Pinpoint the cell where the given text exists, returning its (X, Y) midpoint coordinate. 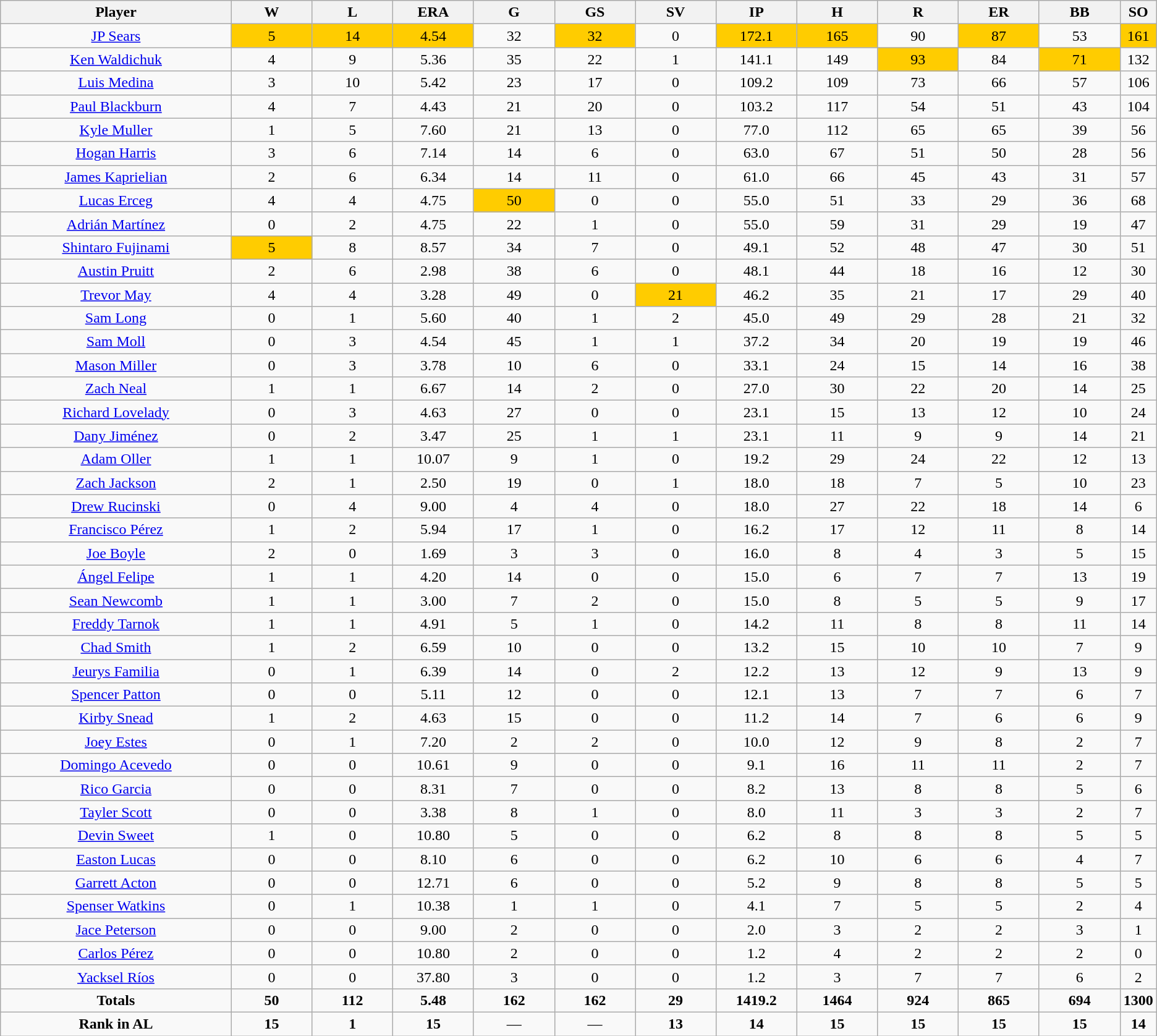
Richard Lovelady (116, 412)
7.20 (434, 742)
141.1 (756, 59)
172.1 (756, 36)
4.43 (434, 106)
Jace Peterson (116, 930)
Trevor May (116, 295)
45.0 (756, 318)
87 (999, 36)
52 (837, 247)
14.2 (756, 624)
ERA (434, 12)
Totals (116, 1000)
4.20 (434, 577)
8.31 (434, 789)
12.2 (756, 671)
10.07 (434, 459)
Zach Jackson (116, 483)
46 (1138, 342)
4.1 (756, 906)
6.34 (434, 177)
Spencer Patton (116, 695)
Kirby Snead (116, 718)
44 (837, 271)
132 (1138, 59)
53 (1079, 36)
104 (1138, 106)
149 (837, 59)
IP (756, 12)
5.36 (434, 59)
11.2 (756, 718)
37.2 (756, 342)
13.2 (756, 647)
12.1 (756, 695)
71 (1079, 59)
165 (837, 36)
33 (918, 200)
GS (595, 12)
59 (837, 224)
Kyle Muller (116, 130)
7.14 (434, 153)
Dany Jiménez (116, 436)
5.60 (434, 318)
46.2 (756, 295)
Rank in AL (116, 1024)
5.94 (434, 530)
77.0 (756, 130)
27.0 (756, 389)
48 (918, 247)
3.00 (434, 600)
G (514, 12)
Carlos Pérez (116, 953)
H (837, 12)
Domingo Acevedo (116, 765)
Hogan Harris (116, 153)
BB (1079, 12)
Francisco Pérez (116, 530)
SV (676, 12)
694 (1079, 1000)
10.0 (756, 742)
8.10 (434, 859)
W (272, 12)
1419.2 (756, 1000)
93 (918, 59)
48.1 (756, 271)
Adam Oller (116, 459)
Sam Long (116, 318)
63.0 (756, 153)
Tayler Scott (116, 812)
8.0 (756, 812)
5.2 (756, 883)
3.47 (434, 436)
R (918, 12)
Luis Medina (116, 83)
JP Sears (116, 36)
Austin Pruitt (116, 271)
Shintaro Fujinami (116, 247)
Adrián Martínez (116, 224)
1464 (837, 1000)
2.50 (434, 483)
James Kaprielian (116, 177)
Mason Miller (116, 365)
8.2 (756, 789)
73 (918, 83)
Sam Moll (116, 342)
Rico Garcia (116, 789)
Joey Estes (116, 742)
5.48 (434, 1000)
67 (837, 153)
9.1 (756, 765)
Ángel Felipe (116, 577)
39 (1079, 130)
4.91 (434, 624)
109 (837, 83)
5.42 (434, 83)
10.61 (434, 765)
Easton Lucas (116, 859)
3.38 (434, 812)
161 (1138, 36)
SO (1138, 12)
16.2 (756, 530)
3.78 (434, 365)
2.0 (756, 930)
84 (999, 59)
49.1 (756, 247)
3.28 (434, 295)
117 (837, 106)
36 (1079, 200)
37.80 (434, 977)
33.1 (756, 365)
Player (116, 12)
6.67 (434, 389)
Yacksel Ríos (116, 977)
L (352, 12)
90 (918, 36)
Devin Sweet (116, 836)
68 (1138, 200)
ER (999, 12)
Garrett Acton (116, 883)
19.2 (756, 459)
7.60 (434, 130)
6.39 (434, 671)
12.71 (434, 883)
Joe Boyle (116, 553)
Sean Newcomb (116, 600)
Lucas Erceg (116, 200)
6.59 (434, 647)
Paul Blackburn (116, 106)
61.0 (756, 177)
Jeurys Familia (116, 671)
1300 (1138, 1000)
Ken Waldichuk (116, 59)
103.2 (756, 106)
54 (918, 106)
5.11 (434, 695)
Freddy Tarnok (116, 624)
924 (918, 1000)
Spenser Watkins (116, 906)
106 (1138, 83)
16.0 (756, 553)
2.98 (434, 271)
865 (999, 1000)
Drew Rucinski (116, 506)
10.38 (434, 906)
1.69 (434, 553)
Chad Smith (116, 647)
Zach Neal (116, 389)
8.57 (434, 247)
109.2 (756, 83)
